Identify which cell holds the provided text, then report its [X, Y] central coordinate. 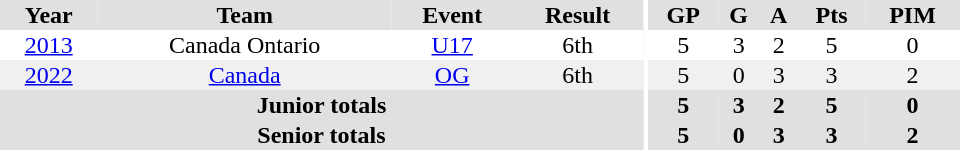
Pts [832, 15]
A [778, 15]
OG [452, 75]
Canada [244, 75]
Result [578, 15]
Team [244, 15]
PIM [912, 15]
2022 [48, 75]
2013 [48, 45]
G [738, 15]
GP [684, 15]
Event [452, 15]
Junior totals [322, 105]
U17 [452, 45]
Senior totals [322, 135]
Year [48, 15]
Canada Ontario [244, 45]
